For the text-containing cell, return its midpoint in (X, Y) coordinate format. 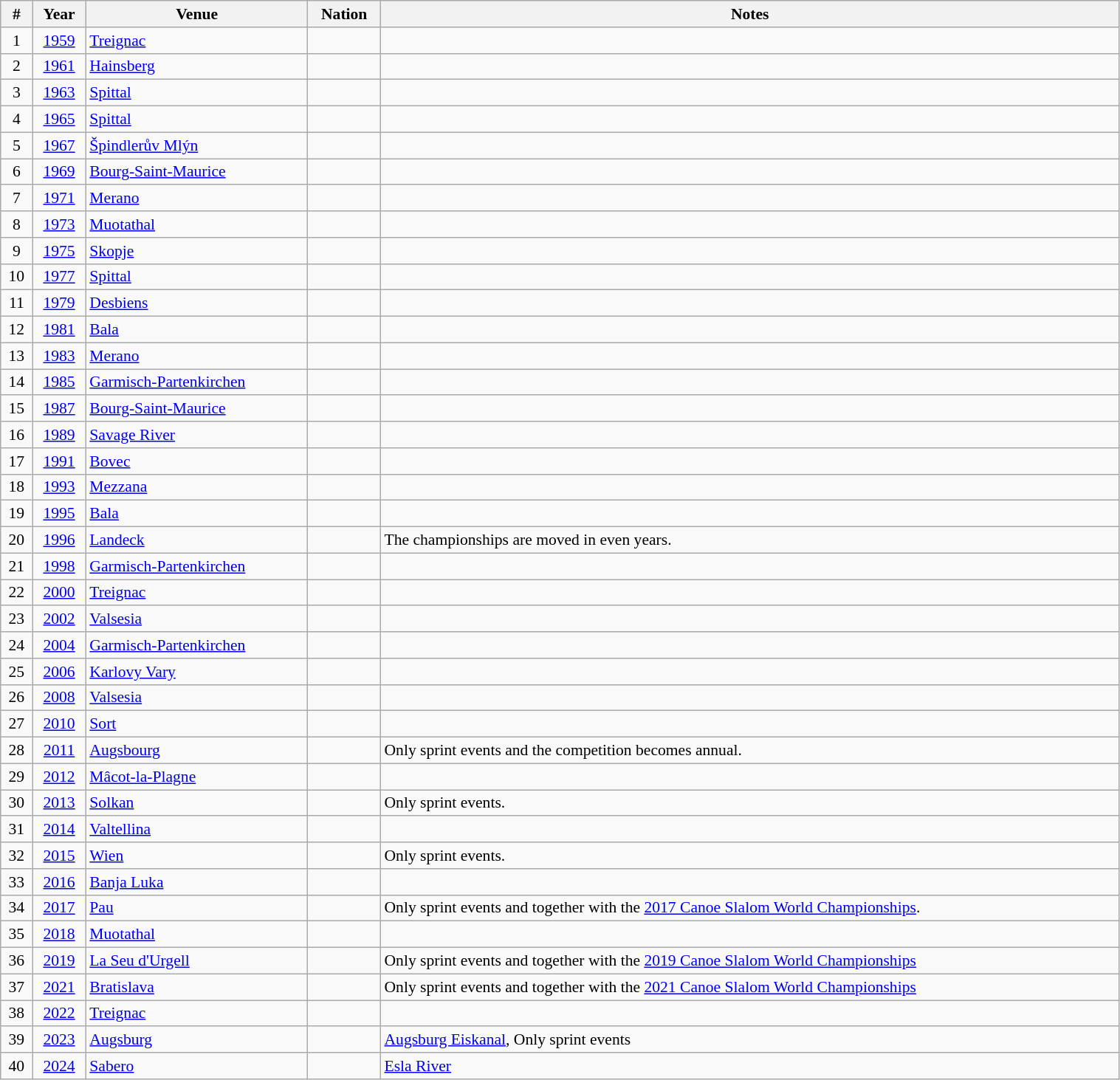
1969 (59, 172)
1996 (59, 540)
Karlovy Vary (196, 672)
1993 (59, 487)
Solkan (196, 803)
1967 (59, 145)
Skopje (196, 251)
36 (16, 961)
18 (16, 487)
17 (16, 461)
La Seu d'Urgell (196, 961)
Venue (196, 14)
1965 (59, 120)
29 (16, 777)
# (16, 14)
Year (59, 14)
21 (16, 566)
2 (16, 66)
7 (16, 199)
5 (16, 145)
1981 (59, 330)
28 (16, 751)
Only sprint events and together with the 2019 Canoe Slalom World Championships (750, 961)
2022 (59, 1014)
Only sprint events and the competition becomes annual. (750, 751)
Bovec (196, 461)
40 (16, 1066)
Bratislava (196, 987)
12 (16, 330)
1959 (59, 41)
23 (16, 619)
Mâcot-la-Plagne (196, 777)
6 (16, 172)
Only sprint events and together with the 2021 Canoe Slalom World Championships (750, 987)
2010 (59, 724)
Only sprint events and together with the 2017 Canoe Slalom World Championships. (750, 908)
22 (16, 593)
Savage River (196, 435)
Esla River (750, 1066)
1 (16, 41)
Augsburg (196, 1040)
2014 (59, 830)
24 (16, 645)
1977 (59, 277)
2000 (59, 593)
1973 (59, 224)
Pau (196, 908)
Banja Luka (196, 882)
13 (16, 356)
30 (16, 803)
1983 (59, 356)
2023 (59, 1040)
Sort (196, 724)
Augsbourg (196, 751)
1971 (59, 199)
20 (16, 540)
2017 (59, 908)
1987 (59, 409)
2024 (59, 1066)
1979 (59, 303)
1975 (59, 251)
Augsburg Eiskanal, Only sprint events (750, 1040)
Špindlerův Mlýn (196, 145)
2006 (59, 672)
33 (16, 882)
1963 (59, 93)
2008 (59, 698)
1985 (59, 382)
31 (16, 830)
26 (16, 698)
25 (16, 672)
2019 (59, 961)
Landeck (196, 540)
Desbiens (196, 303)
27 (16, 724)
35 (16, 935)
Valtellina (196, 830)
2016 (59, 882)
Sabero (196, 1066)
37 (16, 987)
38 (16, 1014)
Hainsberg (196, 66)
4 (16, 120)
2012 (59, 777)
2013 (59, 803)
Nation (344, 14)
2011 (59, 751)
14 (16, 382)
11 (16, 303)
The championships are moved in even years. (750, 540)
10 (16, 277)
2004 (59, 645)
Wien (196, 856)
32 (16, 856)
1989 (59, 435)
2018 (59, 935)
1961 (59, 66)
19 (16, 514)
2021 (59, 987)
3 (16, 93)
2015 (59, 856)
8 (16, 224)
1991 (59, 461)
39 (16, 1040)
Notes (750, 14)
1995 (59, 514)
15 (16, 409)
16 (16, 435)
9 (16, 251)
2002 (59, 619)
Mezzana (196, 487)
1998 (59, 566)
34 (16, 908)
